Find where the given text appears and provide that cell's center as (x, y) coordinate. 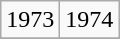
1974 (90, 20)
1973 (30, 20)
